From the cell containing the given text, extract its center point as (X, Y) coordinate. 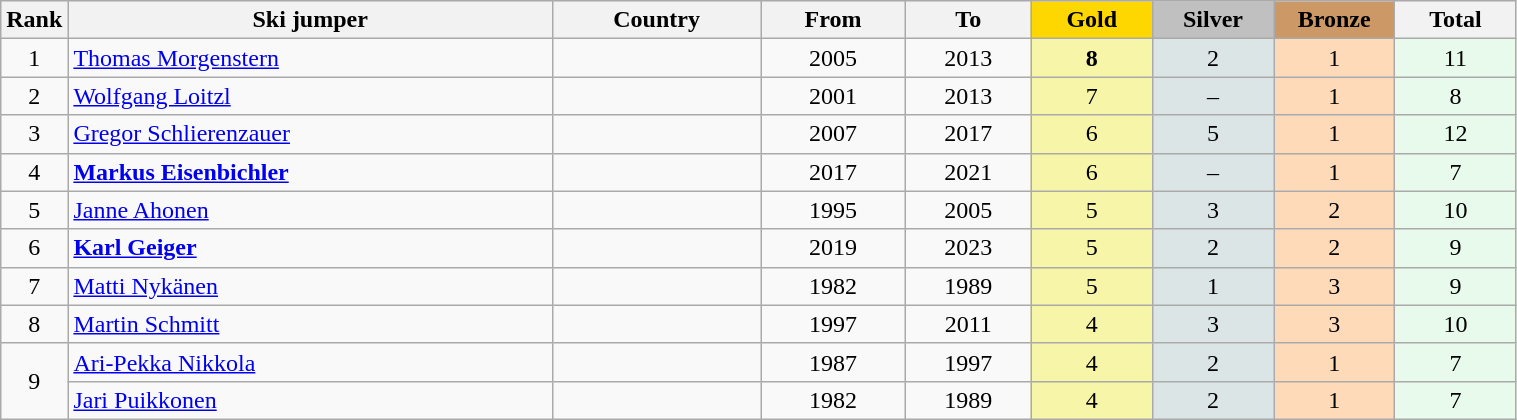
2019 (834, 248)
To (968, 20)
Bronze (1334, 20)
Matti Nykänen (310, 286)
Rank (34, 20)
2007 (834, 134)
Janne Ahonen (310, 210)
From (834, 20)
Country (657, 20)
Ski jumper (310, 20)
Gold (1092, 20)
Ari-Pekka Nikkola (310, 362)
1995 (834, 210)
2021 (968, 172)
Markus Eisenbichler (310, 172)
Thomas Morgenstern (310, 58)
12 (1456, 134)
2001 (834, 96)
2011 (968, 324)
1987 (834, 362)
Silver (1212, 20)
Jari Puikkonen (310, 400)
Karl Geiger (310, 248)
Total (1456, 20)
Gregor Schlierenzauer (310, 134)
11 (1456, 58)
Wolfgang Loitzl (310, 96)
Martin Schmitt (310, 324)
2023 (968, 248)
